Find where the given text appears and provide that cell's center as (X, Y) coordinate. 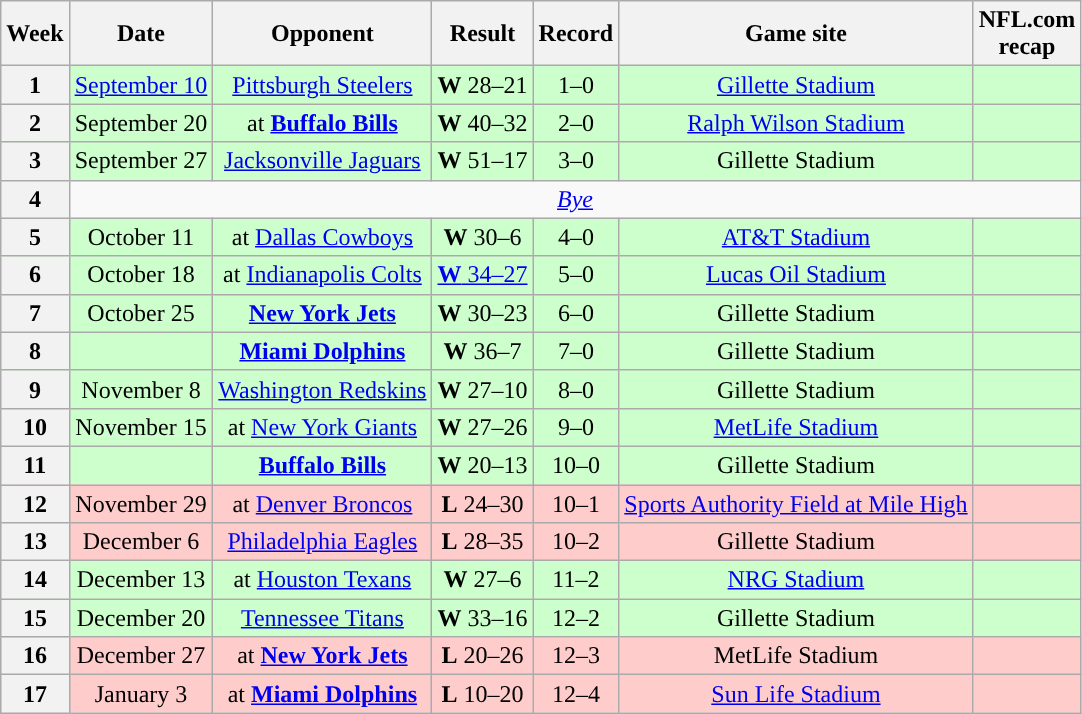
W 27–10 (482, 389)
14 (35, 580)
12–3 (576, 656)
at New York Giants (322, 427)
12–2 (576, 618)
1 (35, 85)
Sun Life Stadium (796, 694)
W 27–26 (482, 427)
Opponent (322, 34)
October 18 (141, 275)
W 51–17 (482, 161)
L 20–26 (482, 656)
9 (35, 389)
7 (35, 313)
at Buffalo Bills (322, 123)
2–0 (576, 123)
January 3 (141, 694)
16 (35, 656)
NFL.comrecap (1027, 34)
November 15 (141, 427)
Date (141, 34)
3 (35, 161)
11 (35, 465)
Bye (575, 199)
Sports Authority Field at Mile High (796, 503)
W 40–32 (482, 123)
5 (35, 237)
New York Jets (322, 313)
10–1 (576, 503)
L 24–30 (482, 503)
Miami Dolphins (322, 351)
at Indianapolis Colts (322, 275)
11–2 (576, 580)
Result (482, 34)
6–0 (576, 313)
10–0 (576, 465)
December 27 (141, 656)
9–0 (576, 427)
September 20 (141, 123)
W 28–21 (482, 85)
8–0 (576, 389)
4–0 (576, 237)
September 27 (141, 161)
October 25 (141, 313)
W 33–16 (482, 618)
W 30–23 (482, 313)
7–0 (576, 351)
November 29 (141, 503)
Week (35, 34)
Ralph Wilson Stadium (796, 123)
Record (576, 34)
Tennessee Titans (322, 618)
15 (35, 618)
Washington Redskins (322, 389)
at Miami Dolphins (322, 694)
December 13 (141, 580)
Pittsburgh Steelers (322, 85)
W 27–6 (482, 580)
November 8 (141, 389)
December 6 (141, 542)
8 (35, 351)
10 (35, 427)
Lucas Oil Stadium (796, 275)
December 20 (141, 618)
W 30–6 (482, 237)
at Dallas Cowboys (322, 237)
1–0 (576, 85)
at Houston Texans (322, 580)
12–4 (576, 694)
Jacksonville Jaguars (322, 161)
Philadelphia Eagles (322, 542)
Buffalo Bills (322, 465)
2 (35, 123)
NRG Stadium (796, 580)
W 20–13 (482, 465)
at Denver Broncos (322, 503)
4 (35, 199)
L 10–20 (482, 694)
at New York Jets (322, 656)
13 (35, 542)
September 10 (141, 85)
W 36–7 (482, 351)
6 (35, 275)
10–2 (576, 542)
W 34–27 (482, 275)
12 (35, 503)
October 11 (141, 237)
3–0 (576, 161)
5–0 (576, 275)
L 28–35 (482, 542)
AT&T Stadium (796, 237)
Game site (796, 34)
17 (35, 694)
